Scan for the cell matching the given text and deliver its (X, Y) coordinate at center. 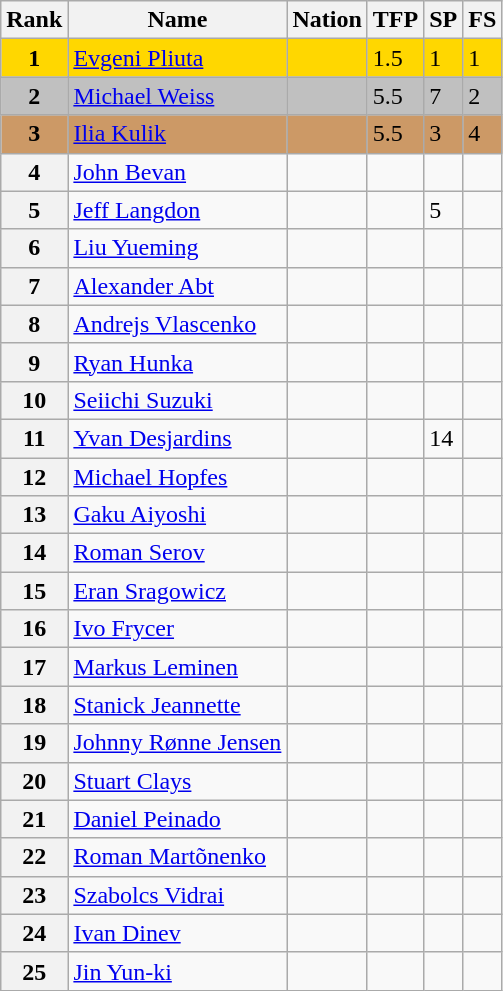
Andrejs Vlascenko (178, 324)
24 (34, 933)
22 (34, 857)
21 (34, 819)
11 (34, 438)
Ivo Frycer (178, 629)
Roman Serov (178, 553)
Gaku Aiyoshi (178, 515)
Jeff Langdon (178, 210)
Yvan Desjardins (178, 438)
Ivan Dinev (178, 933)
Rank (34, 20)
19 (34, 743)
FS (482, 20)
Name (178, 20)
10 (34, 400)
8 (34, 324)
Michael Weiss (178, 96)
John Bevan (178, 172)
Jin Yun-ki (178, 971)
1.5 (395, 58)
Seiichi Suzuki (178, 400)
12 (34, 477)
9 (34, 362)
23 (34, 895)
Roman Martõnenko (178, 857)
Michael Hopfes (178, 477)
Daniel Peinado (178, 819)
Nation (327, 20)
Liu Yueming (178, 248)
Ilia Kulik (178, 134)
6 (34, 248)
Alexander Abt (178, 286)
Johnny Rønne Jensen (178, 743)
13 (34, 515)
Szabolcs Vidrai (178, 895)
18 (34, 705)
15 (34, 591)
Markus Leminen (178, 667)
TFP (395, 20)
20 (34, 781)
Ryan Hunka (178, 362)
Evgeni Pliuta (178, 58)
Eran Sragowicz (178, 591)
Stanick Jeannette (178, 705)
SP (444, 20)
25 (34, 971)
16 (34, 629)
Stuart Clays (178, 781)
17 (34, 667)
